Provide the (x, y) coordinate of the cell's center where the given text is located.  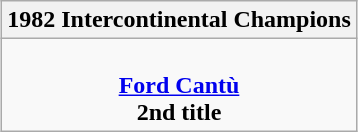
Ford Cantù 2nd title (180, 85)
1982 Intercontinental Champions (180, 20)
